Detect which cell encompasses the target text, then output its [x, y] center coordinate. 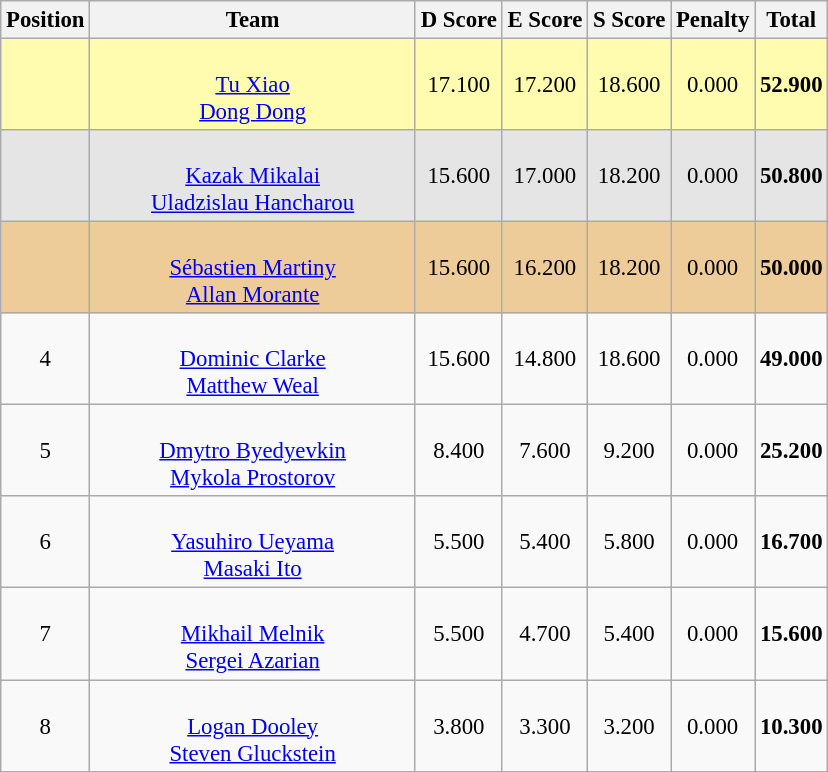
52.900 [792, 85]
3.300 [544, 726]
D Score [458, 20]
50.000 [792, 268]
25.200 [792, 451]
E Score [544, 20]
6 [46, 542]
16.700 [792, 542]
17.000 [544, 176]
10.300 [792, 726]
Dominic ClarkeMatthew Weal [253, 359]
5.800 [630, 542]
Mikhail MelnikSergei Azarian [253, 634]
17.100 [458, 85]
9.200 [630, 451]
S Score [630, 20]
Logan DooleySteven Gluckstein [253, 726]
3.800 [458, 726]
8.400 [458, 451]
3.200 [630, 726]
7.600 [544, 451]
Yasuhiro UeyamaMasaki Ito [253, 542]
16.200 [544, 268]
Total [792, 20]
4.700 [544, 634]
8 [46, 726]
4 [46, 359]
Team [253, 20]
Sébastien MartinyAllan Morante [253, 268]
Kazak MikalaiUladzislau Hancharou [253, 176]
Penalty [713, 20]
Tu XiaoDong Dong [253, 85]
14.800 [544, 359]
7 [46, 634]
Position [46, 20]
5 [46, 451]
50.800 [792, 176]
17.200 [544, 85]
Dmytro ByedyevkinMykola Prostorov [253, 451]
49.000 [792, 359]
